Pinpoint the cell where the given text exists, returning its (X, Y) midpoint coordinate. 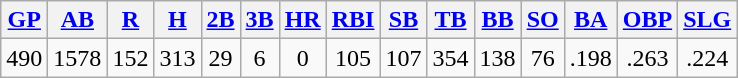
138 (498, 58)
.263 (647, 58)
105 (353, 58)
H (178, 20)
313 (178, 58)
6 (260, 58)
152 (130, 58)
.224 (708, 58)
R (130, 20)
2B (220, 20)
TB (450, 20)
BB (498, 20)
AB (78, 20)
0 (302, 58)
76 (542, 58)
1578 (78, 58)
354 (450, 58)
29 (220, 58)
BA (590, 20)
SLG (708, 20)
GP (24, 20)
OBP (647, 20)
490 (24, 58)
3B (260, 20)
SB (404, 20)
107 (404, 58)
HR (302, 20)
.198 (590, 58)
RBI (353, 20)
SO (542, 20)
